Determine the (x, y) coordinate at the center of the cell enclosing the given text.  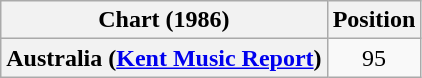
Chart (1986) (164, 20)
Position (374, 20)
Australia (Kent Music Report) (164, 58)
95 (374, 58)
